Capture the cell that displays the provided text and extract its (x, y) central coordinate. 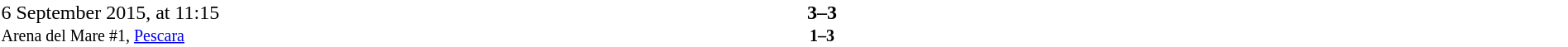
6 September 2015, at 11:15 Arena del Mare #1, Pescara (180, 23)
3–3 1–3 (822, 23)
